Capture the cell that displays the provided text and extract its (x, y) central coordinate. 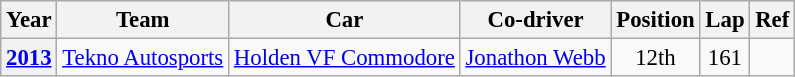
Position (656, 20)
Tekno Autosports (143, 58)
Car (345, 20)
Jonathon Webb (536, 58)
2013 (29, 58)
Lap (725, 20)
Team (143, 20)
Year (29, 20)
Holden VF Commodore (345, 58)
161 (725, 58)
12th (656, 58)
Co-driver (536, 20)
Ref (772, 20)
